Detect which cell encompasses the target text, then output its [X, Y] center coordinate. 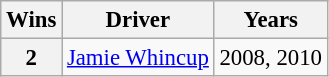
Driver [138, 20]
Years [270, 20]
Jamie Whincup [138, 58]
2 [32, 58]
Wins [32, 20]
2008, 2010 [270, 58]
